Provide the (X, Y) coordinate of the cell's center where the given text is located.  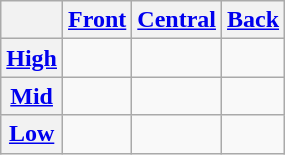
High (32, 58)
Front (98, 20)
Central (177, 20)
Back (254, 20)
Low (32, 134)
Mid (32, 96)
